Return (x, y) of the center of cell containing provided text 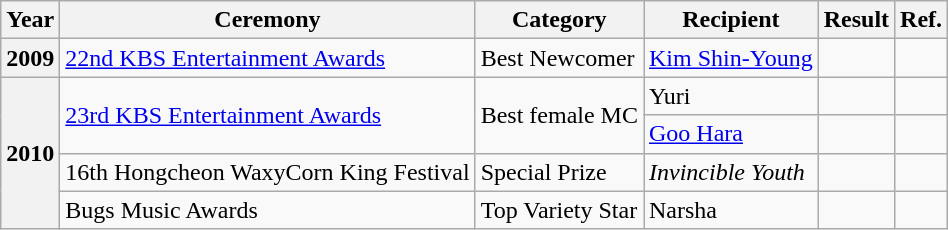
Year (30, 20)
2009 (30, 58)
Kim Shin-Young (732, 58)
Special Prize (559, 172)
Recipient (732, 20)
Invincible Youth (732, 172)
Narsha (732, 210)
Result (856, 20)
16th Hongcheon WaxyCorn King Festival (268, 172)
23rd KBS Entertainment Awards (268, 115)
Bugs Music Awards (268, 210)
2010 (30, 153)
Best female MC (559, 115)
Goo Hara (732, 134)
22nd KBS Entertainment Awards (268, 58)
Ref. (922, 20)
Ceremony (268, 20)
Category (559, 20)
Yuri (732, 96)
Top Variety Star (559, 210)
Best Newcomer (559, 58)
